Locate the cell with the specified text and output its [x, y] center coordinate. 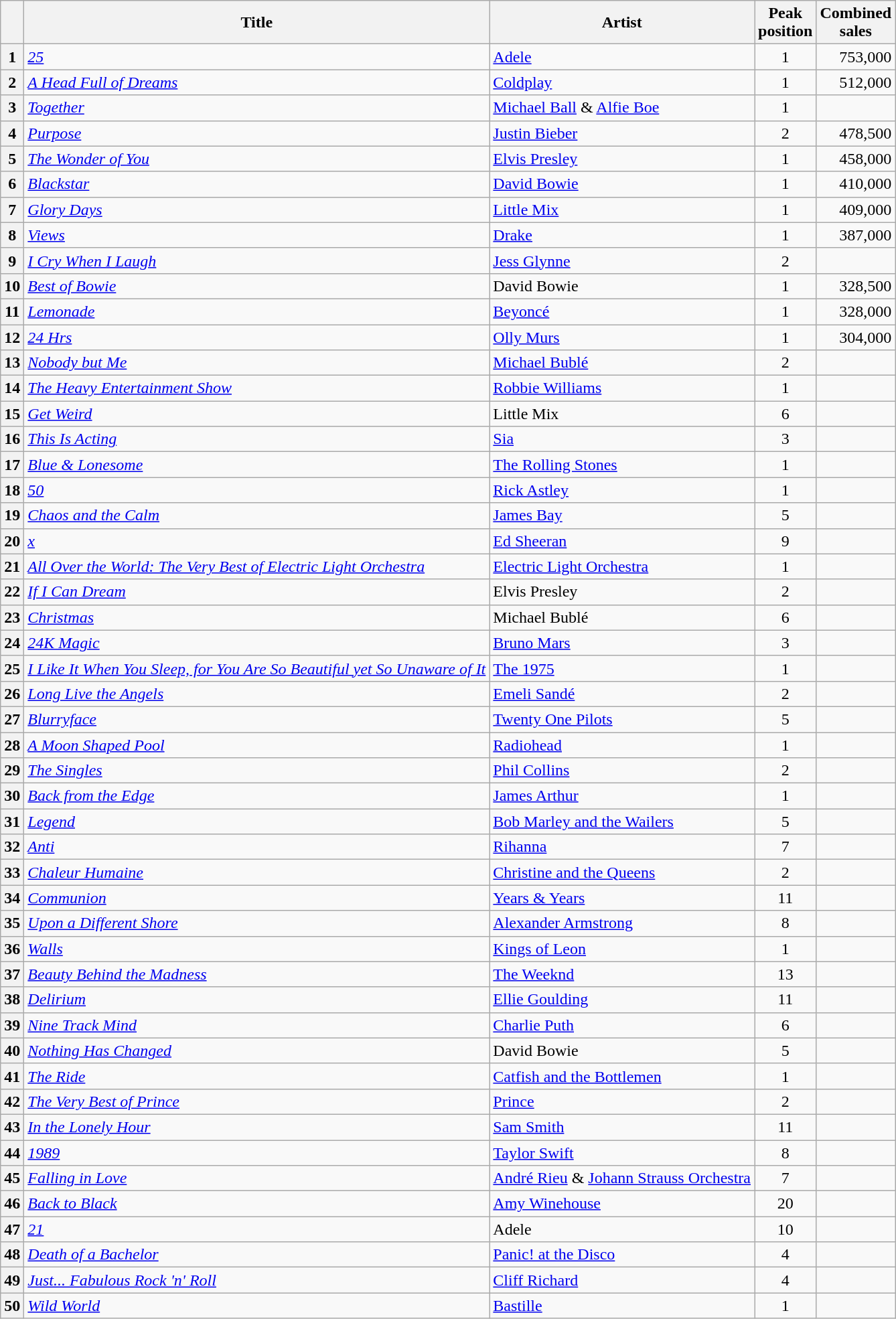
Long Live the Angels [257, 694]
Jess Glynne [622, 260]
Walls [257, 949]
24 [12, 643]
36 [12, 949]
Michael Ball & Alfie Boe [622, 108]
Communion [257, 898]
304,000 [856, 337]
Death of a Bachelor [257, 1255]
Legend [257, 822]
19 [12, 516]
12 [12, 337]
478,500 [856, 133]
Falling in Love [257, 1178]
Combinedsales [856, 23]
Bastille [622, 1306]
Phil Collins [622, 771]
Justin Bieber [622, 133]
Title [257, 23]
512,000 [856, 82]
Beauty Behind the Madness [257, 974]
This Is Acting [257, 439]
The 1975 [622, 668]
Robbie Williams [622, 388]
Prince [622, 1101]
Kings of Leon [622, 949]
41 [12, 1076]
Panic! at the Disco [622, 1255]
46 [12, 1204]
410,000 [856, 184]
Lemonade [257, 311]
17 [12, 465]
Best of Bowie [257, 286]
328,500 [856, 286]
The Singles [257, 771]
Emeli Sandé [622, 694]
1989 [257, 1152]
49 [12, 1280]
753,000 [856, 57]
Bob Marley and the Wailers [622, 822]
Christine and the Queens [622, 872]
33 [12, 872]
16 [12, 439]
45 [12, 1178]
Get Weird [257, 414]
A Head Full of Dreams [257, 82]
44 [12, 1152]
Purpose [257, 133]
Radiohead [622, 745]
Chaleur Humaine [257, 872]
The Weeknd [622, 974]
André Rieu & Johann Strauss Orchestra [622, 1178]
Upon a Different Shore [257, 923]
Sia [622, 439]
Charlie Puth [622, 1025]
35 [12, 923]
Views [257, 235]
Blackstar [257, 184]
328,000 [856, 311]
Christmas [257, 617]
32 [12, 847]
34 [12, 898]
28 [12, 745]
Together [257, 108]
23 [12, 617]
Delirium [257, 1000]
Electric Light Orchestra [622, 566]
The Wonder of You [257, 159]
The Very Best of Prince [257, 1101]
Wild World [257, 1306]
Blurryface [257, 719]
24 Hrs [257, 337]
Blue & Lonesome [257, 465]
Rick Astley [622, 490]
Ellie Goulding [622, 1000]
38 [12, 1000]
39 [12, 1025]
Back to Black [257, 1204]
31 [12, 822]
48 [12, 1255]
15 [12, 414]
James Arthur [622, 796]
Glory Days [257, 210]
Nobody but Me [257, 363]
29 [12, 771]
24K Magic [257, 643]
Bruno Mars [622, 643]
The Heavy Entertainment Show [257, 388]
Catfish and the Bottlemen [622, 1076]
Peakposition [785, 23]
Beyoncé [622, 311]
I Like It When You Sleep, for You Are So Beautiful yet So Unaware of It [257, 668]
Back from the Edge [257, 796]
30 [12, 796]
22 [12, 592]
Taylor Swift [622, 1152]
387,000 [856, 235]
Chaos and the Calm [257, 516]
18 [12, 490]
42 [12, 1101]
The Rolling Stones [622, 465]
I Cry When I Laugh [257, 260]
Rihanna [622, 847]
47 [12, 1229]
458,000 [856, 159]
37 [12, 974]
x [257, 541]
Drake [622, 235]
Amy Winehouse [622, 1204]
14 [12, 388]
27 [12, 719]
Alexander Armstrong [622, 923]
James Bay [622, 516]
Nothing Has Changed [257, 1051]
Artist [622, 23]
If I Can Dream [257, 592]
Nine Track Mind [257, 1025]
In the Lonely Hour [257, 1127]
Coldplay [622, 82]
Anti [257, 847]
A Moon Shaped Pool [257, 745]
26 [12, 694]
Olly Murs [622, 337]
Twenty One Pilots [622, 719]
40 [12, 1051]
Just... Fabulous Rock 'n' Roll [257, 1280]
Sam Smith [622, 1127]
43 [12, 1127]
All Over the World: The Very Best of Electric Light Orchestra [257, 566]
Ed Sheeran [622, 541]
Years & Years [622, 898]
Cliff Richard [622, 1280]
The Ride [257, 1076]
409,000 [856, 210]
